Output the [x, y] coordinate of the center of the cell containing the given text.  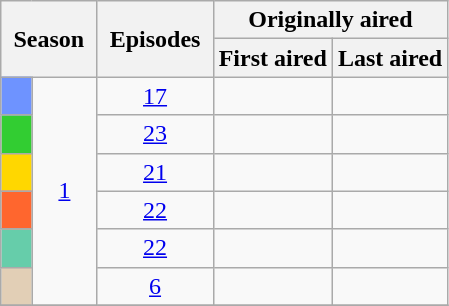
1 [64, 191]
Season [49, 39]
21 [155, 172]
Episodes [155, 39]
Last aired [390, 58]
Originally aired [330, 20]
6 [155, 286]
23 [155, 134]
17 [155, 96]
First aired [272, 58]
